Return [X, Y] of the center of cell containing provided text 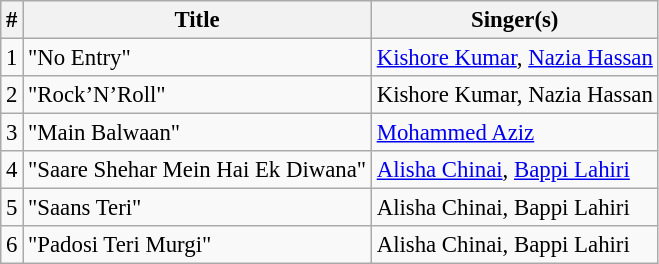
2 [12, 95]
1 [12, 58]
Title [198, 20]
"Main Balwaan" [198, 133]
"Saare Shehar Mein Hai Ek Diwana" [198, 170]
5 [12, 208]
"Rock’N’Roll" [198, 95]
Singer(s) [514, 20]
"Padosi Teri Murgi" [198, 245]
Mohammed Aziz [514, 133]
3 [12, 133]
# [12, 20]
"No Entry" [198, 58]
"Saans Teri" [198, 208]
6 [12, 245]
4 [12, 170]
